Capture the cell that displays the provided text and extract its (X, Y) central coordinate. 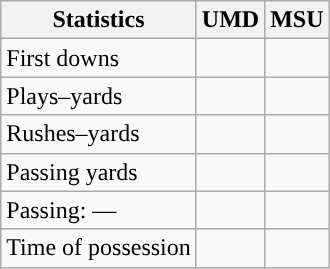
UMD (230, 20)
Rushes–yards (99, 134)
MSU (297, 20)
Passing yards (99, 172)
Plays–yards (99, 96)
Passing: –– (99, 210)
Time of possession (99, 248)
Statistics (99, 20)
First downs (99, 58)
